From the cell containing the given text, extract its center point as [X, Y] coordinate. 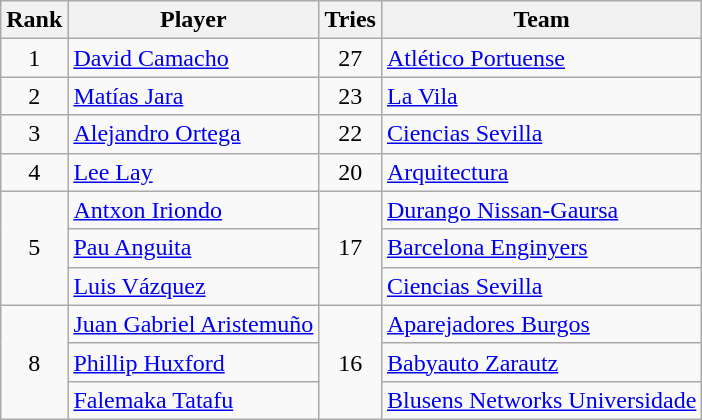
Arquitectura [541, 172]
Blusens Networks Universidade [541, 400]
Luis Vázquez [194, 286]
Babyauto Zarautz [541, 362]
Barcelona Enginyers [541, 248]
Falemaka Tatafu [194, 400]
Lee Lay [194, 172]
Pau Anguita [194, 248]
Team [541, 20]
Atlético Portuense [541, 58]
5 [34, 248]
Durango Nissan-Gaursa [541, 210]
20 [350, 172]
Matías Jara [194, 96]
Player [194, 20]
4 [34, 172]
22 [350, 134]
Juan Gabriel Aristemuño [194, 324]
David Camacho [194, 58]
Antxon Iriondo [194, 210]
3 [34, 134]
16 [350, 362]
Phillip Huxford [194, 362]
2 [34, 96]
23 [350, 96]
Alejandro Ortega [194, 134]
Tries [350, 20]
1 [34, 58]
Aparejadores Burgos [541, 324]
8 [34, 362]
Rank [34, 20]
27 [350, 58]
17 [350, 248]
La Vila [541, 96]
